From the cell containing the given text, extract its center point as (x, y) coordinate. 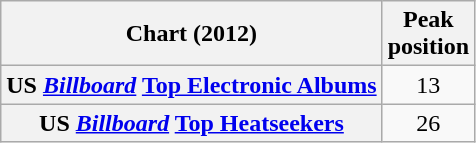
Peakposition (428, 34)
US Billboard Top Electronic Albums (192, 85)
13 (428, 85)
Chart (2012) (192, 34)
26 (428, 123)
US Billboard Top Heatseekers (192, 123)
